Determine the (x, y) coordinate at the center of the cell enclosing the given text.  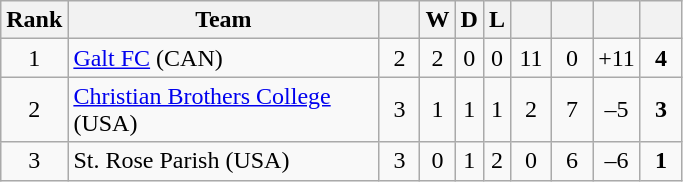
11 (532, 58)
7 (572, 110)
4 (660, 58)
Galt FC (CAN) (224, 58)
6 (572, 161)
D (469, 20)
–6 (617, 161)
Rank (34, 20)
+11 (617, 58)
–5 (617, 110)
St. Rose Parish (USA) (224, 161)
Team (224, 20)
Christian Brothers College (USA) (224, 110)
W (438, 20)
L (496, 20)
